Locate the cell with the specified text and output its (x, y) center coordinate. 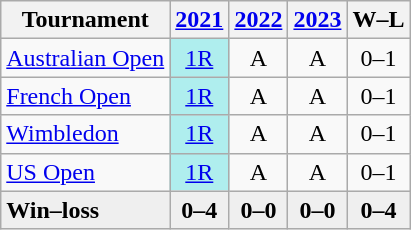
2021 (200, 20)
W–L (378, 20)
Win–loss (86, 210)
Tournament (86, 20)
French Open (86, 96)
2023 (318, 20)
US Open (86, 172)
Wimbledon (86, 134)
2022 (258, 20)
Australian Open (86, 58)
